Return the [X, Y] coordinate for the center point of the cell that contains the specified text.  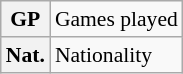
Nationality [116, 55]
GP [26, 19]
Games played [116, 19]
Nat. [26, 55]
